Output the (x, y) coordinate of the center of the cell containing the given text.  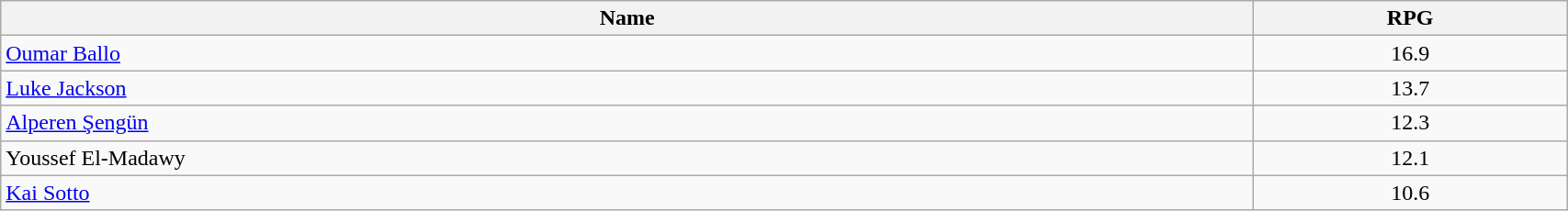
RPG (1411, 18)
Kai Sotto (627, 193)
Alperen Şengün (627, 123)
Oumar Ballo (627, 53)
Name (627, 18)
12.3 (1411, 123)
Youssef El-Madawy (627, 158)
12.1 (1411, 158)
16.9 (1411, 53)
10.6 (1411, 193)
13.7 (1411, 88)
Luke Jackson (627, 88)
